Provide the (X, Y) coordinate of the cell's center where the given text is located.  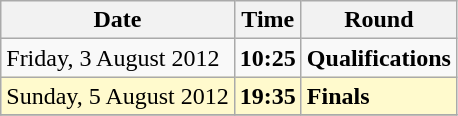
10:25 (268, 58)
Friday, 3 August 2012 (118, 58)
Date (118, 20)
Qualifications (378, 58)
19:35 (268, 96)
Time (268, 20)
Round (378, 20)
Finals (378, 96)
Sunday, 5 August 2012 (118, 96)
